Return [X, Y] of the center of cell containing provided text 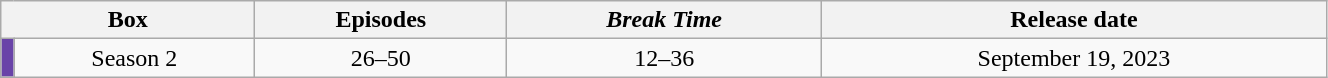
Release date [1074, 20]
Season 2 [134, 58]
12–36 [664, 58]
26–50 [381, 58]
Episodes [381, 20]
September 19, 2023 [1074, 58]
Break Time [664, 20]
Box [128, 20]
